From the cell containing the given text, extract its center point as [x, y] coordinate. 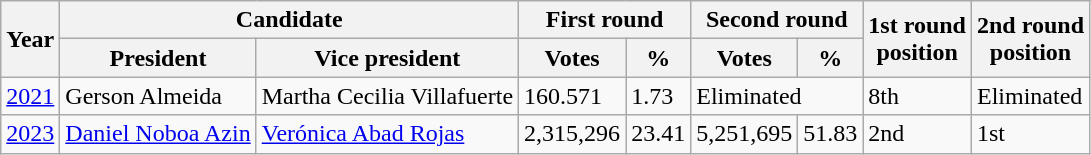
160.571 [572, 96]
2,315,296 [572, 134]
5,251,695 [744, 134]
2023 [30, 134]
Martha Cecilia Villafuerte [387, 96]
8th [918, 96]
President [158, 58]
2nd roundposition [1030, 39]
First round [605, 20]
Daniel Noboa Azin [158, 134]
Candidate [290, 20]
1st [1030, 134]
1st roundposition [918, 39]
23.41 [658, 134]
Verónica Abad Rojas [387, 134]
Year [30, 39]
2021 [30, 96]
51.83 [830, 134]
1.73 [658, 96]
2nd [918, 134]
Gerson Almeida [158, 96]
Second round [777, 20]
Vice president [387, 58]
